Determine the [X, Y] coordinate at the center of the cell enclosing the given text.  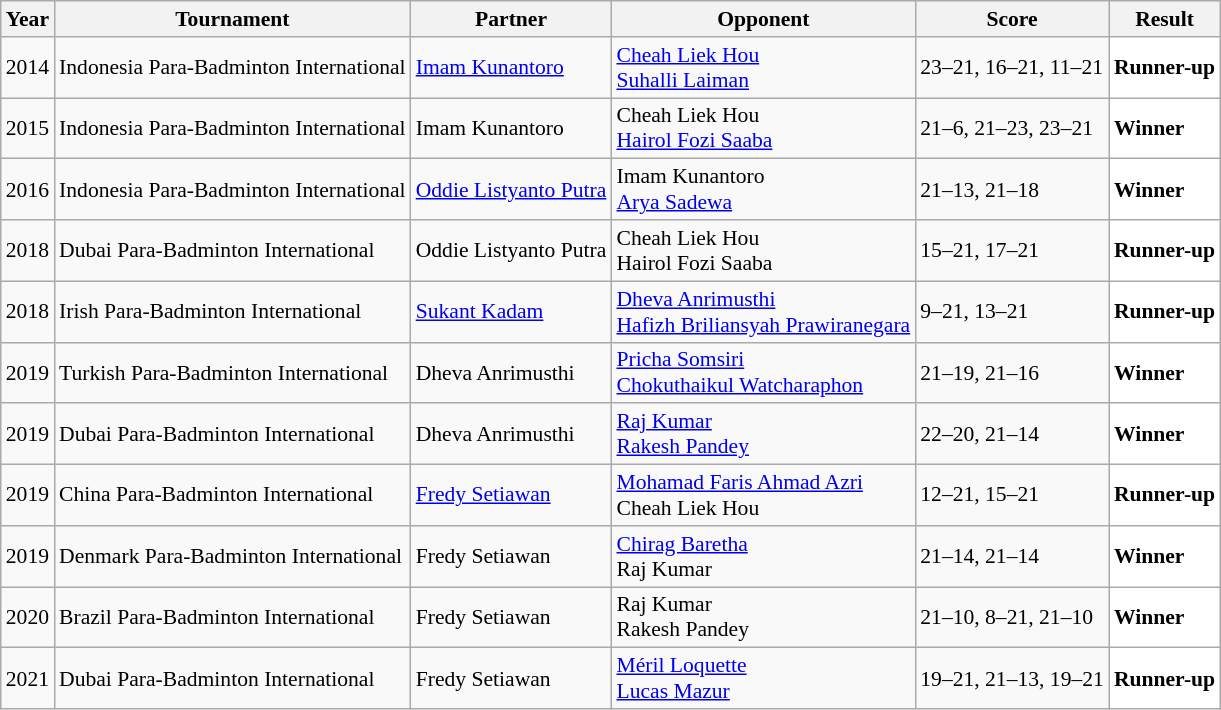
Partner [512, 19]
2015 [28, 128]
Denmark Para-Badminton International [232, 556]
19–21, 21–13, 19–21 [1012, 678]
Méril Loquette Lucas Mazur [763, 678]
9–21, 13–21 [1012, 312]
Opponent [763, 19]
Tournament [232, 19]
Pricha Somsiri Chokuthaikul Watcharaphon [763, 372]
Brazil Para-Badminton International [232, 618]
2016 [28, 190]
Dheva Anrimusthi Hafizh Briliansyah Prawiranegara [763, 312]
Year [28, 19]
Mohamad Faris Ahmad Azri Cheah Liek Hou [763, 496]
Result [1164, 19]
2021 [28, 678]
China Para-Badminton International [232, 496]
12–21, 15–21 [1012, 496]
Turkish Para-Badminton International [232, 372]
Cheah Liek Hou Suhalli Laiman [763, 68]
Sukant Kadam [512, 312]
Imam Kunantoro Arya Sadewa [763, 190]
21–10, 8–21, 21–10 [1012, 618]
2020 [28, 618]
22–20, 21–14 [1012, 434]
Score [1012, 19]
2014 [28, 68]
21–14, 21–14 [1012, 556]
21–13, 21–18 [1012, 190]
23–21, 16–21, 11–21 [1012, 68]
15–21, 17–21 [1012, 250]
Irish Para-Badminton International [232, 312]
Chirag Baretha Raj Kumar [763, 556]
21–19, 21–16 [1012, 372]
21–6, 21–23, 23–21 [1012, 128]
